Locate the cell with the specified text and output its [x, y] center coordinate. 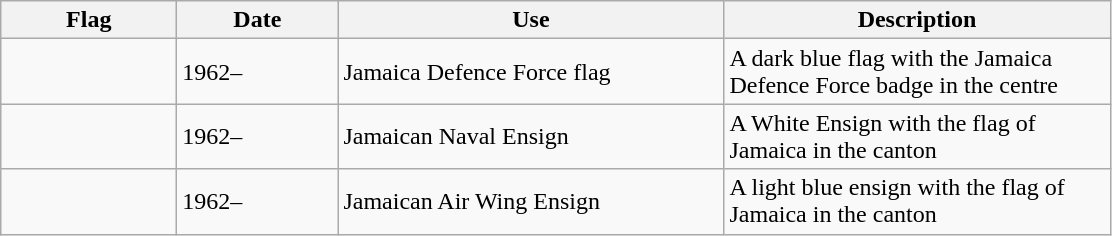
A White Ensign with the flag of Jamaica in the canton [917, 136]
A light blue ensign with the flag of Jamaica in the canton [917, 202]
Description [917, 20]
Jamaica Defence Force flag [531, 72]
Date [258, 20]
Jamaican Air Wing Ensign [531, 202]
A dark blue flag with the Jamaica Defence Force badge in the centre [917, 72]
Flag [89, 20]
Use [531, 20]
Jamaican Naval Ensign [531, 136]
